For the text-containing cell, return its midpoint in (X, Y) coordinate format. 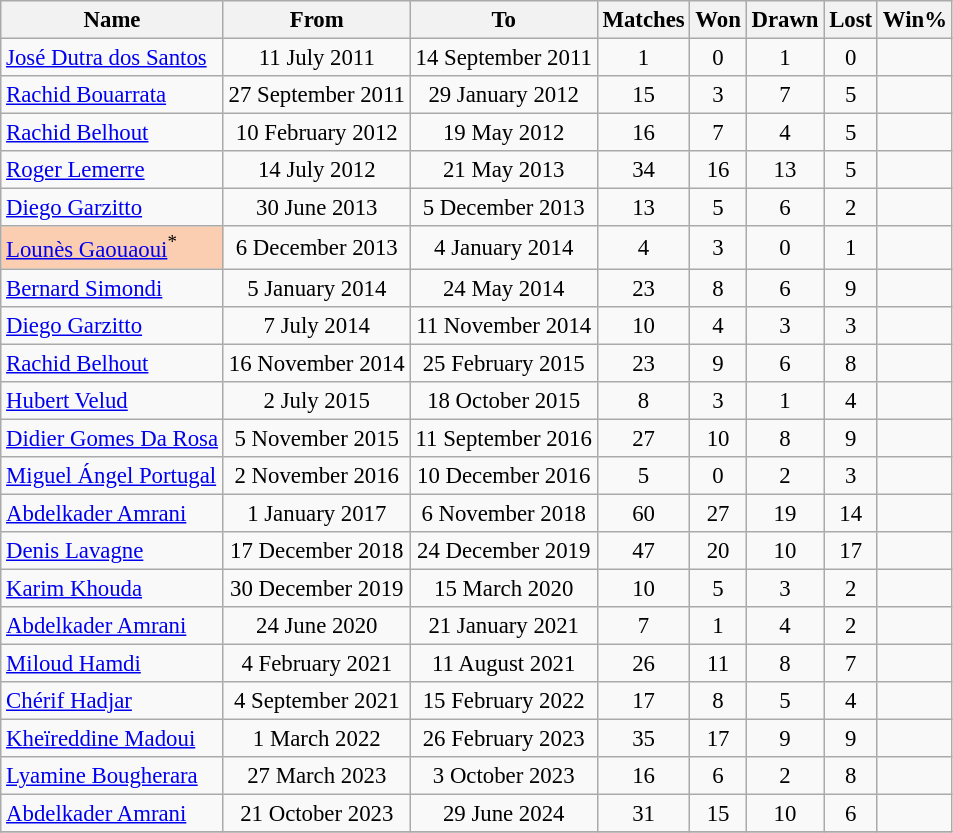
3 October 2023 (504, 776)
29 January 2012 (504, 95)
18 October 2015 (504, 400)
20 (718, 551)
1 March 2022 (316, 739)
24 December 2019 (504, 551)
José Dutra dos Santos (112, 58)
24 May 2014 (504, 288)
11 November 2014 (504, 325)
27 September 2011 (316, 95)
29 June 2024 (504, 814)
11 (718, 664)
Roger Lemerre (112, 170)
15 February 2022 (504, 701)
10 February 2012 (316, 133)
Lost (851, 20)
Win% (914, 20)
26 (644, 664)
2 November 2016 (316, 476)
Drawn (785, 20)
1 January 2017 (316, 513)
11 August 2021 (504, 664)
26 February 2023 (504, 739)
Denis Lavagne (112, 551)
21 May 2013 (504, 170)
Bernard Simondi (112, 288)
10 December 2016 (504, 476)
19 (785, 513)
4 September 2021 (316, 701)
25 February 2015 (504, 363)
16 November 2014 (316, 363)
14 September 2011 (504, 58)
Didier Gomes Da Rosa (112, 438)
From (316, 20)
5 January 2014 (316, 288)
31 (644, 814)
35 (644, 739)
6 December 2013 (316, 247)
Rachid Bouarrata (112, 95)
Chérif Hadjar (112, 701)
6 November 2018 (504, 513)
5 December 2013 (504, 208)
27 March 2023 (316, 776)
21 October 2023 (316, 814)
30 June 2013 (316, 208)
17 December 2018 (316, 551)
Won (718, 20)
21 January 2021 (504, 626)
4 February 2021 (316, 664)
14 (851, 513)
11 July 2011 (316, 58)
5 November 2015 (316, 438)
30 December 2019 (316, 588)
Kheïreddine Madoui (112, 739)
15 March 2020 (504, 588)
7 July 2014 (316, 325)
60 (644, 513)
34 (644, 170)
19 May 2012 (504, 133)
Miguel Ángel Portugal (112, 476)
Name (112, 20)
47 (644, 551)
11 September 2016 (504, 438)
24 June 2020 (316, 626)
Lyamine Bougherara (112, 776)
Hubert Velud (112, 400)
Miloud Hamdi (112, 664)
To (504, 20)
Matches (644, 20)
14 July 2012 (316, 170)
Lounès Gaouaoui* (112, 247)
4 January 2014 (504, 247)
Karim Khouda (112, 588)
2 July 2015 (316, 400)
